For the text-containing cell, return its midpoint in [x, y] coordinate format. 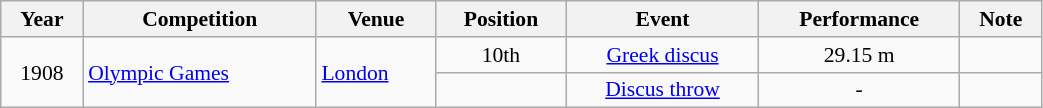
Position [502, 19]
Event [662, 19]
Year [42, 19]
29.15 m [860, 55]
Discus throw [662, 90]
Olympic Games [200, 72]
10th [502, 55]
Venue [376, 19]
Performance [860, 19]
Note [1001, 19]
Competition [200, 19]
Greek discus [662, 55]
London [376, 72]
- [860, 90]
1908 [42, 72]
